Locate the cell with the specified text and output its [X, Y] center coordinate. 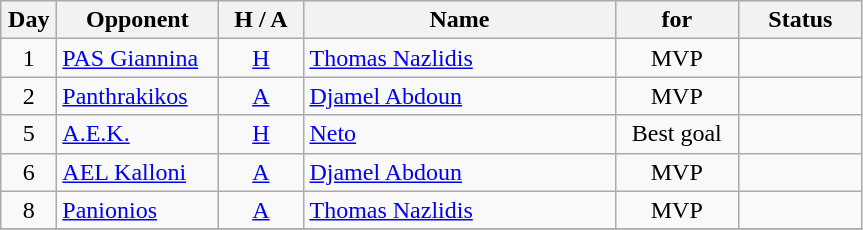
Best goal [677, 134]
Panionios [138, 210]
6 [29, 172]
Panthrakikos [138, 96]
Status [801, 20]
Day [29, 20]
H / A [261, 20]
8 [29, 210]
5 [29, 134]
Neto [460, 134]
2 [29, 96]
AEL Kalloni [138, 172]
1 [29, 58]
Opponent [138, 20]
Name [460, 20]
PAS Giannina [138, 58]
A.E.K. [138, 134]
for [677, 20]
